Return (X, Y) of the center of cell containing provided text 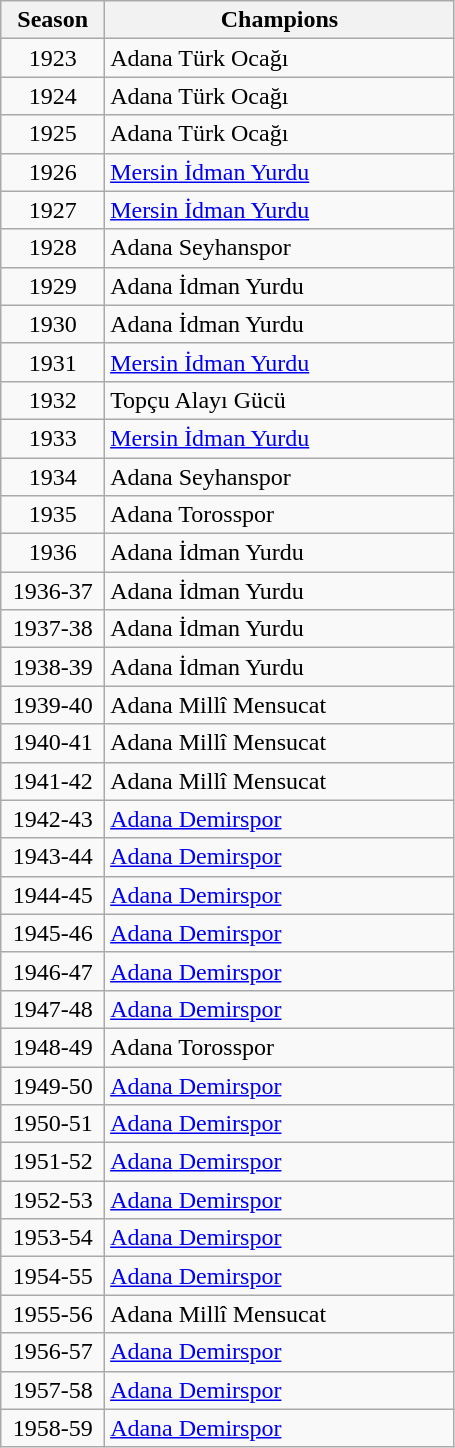
1954-55 (53, 1276)
1951-52 (53, 1162)
1955-56 (53, 1314)
Champions (280, 20)
1936 (53, 553)
1958-59 (53, 1428)
1930 (53, 324)
1938-39 (53, 667)
1928 (53, 248)
1956-57 (53, 1352)
Season (53, 20)
1925 (53, 134)
1935 (53, 515)
1934 (53, 477)
1924 (53, 96)
1944-45 (53, 895)
1936-37 (53, 591)
1941-42 (53, 781)
1952-53 (53, 1200)
1929 (53, 286)
1945-46 (53, 933)
1923 (53, 58)
1937-38 (53, 629)
1932 (53, 400)
1931 (53, 362)
1940-41 (53, 743)
Topçu Alayı Gücü (280, 400)
1926 (53, 172)
1942-43 (53, 819)
1946-47 (53, 971)
1948-49 (53, 1047)
1957-58 (53, 1390)
1950-51 (53, 1124)
1953-54 (53, 1238)
1949-50 (53, 1085)
1947-48 (53, 1009)
1939-40 (53, 705)
1943-44 (53, 857)
1927 (53, 210)
1933 (53, 438)
